Find where the given text appears and provide that cell's center as (X, Y) coordinate. 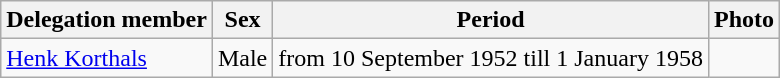
Sex (242, 20)
Male (242, 58)
Photo (744, 20)
Delegation member (107, 20)
Period (491, 20)
from 10 September 1952 till 1 January 1958 (491, 58)
Henk Korthals (107, 58)
